Scan for the cell matching the given text and deliver its [X, Y] coordinate at center. 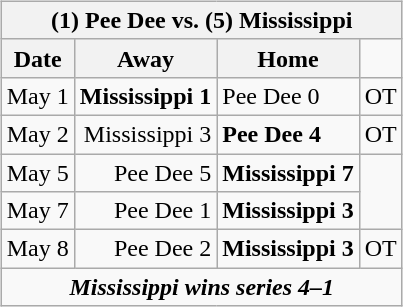
Pee Dee 5 [145, 173]
Mississippi wins series 4–1 [202, 287]
Pee Dee 4 [288, 134]
Home [288, 58]
(1) Pee Dee vs. (5) Mississippi [202, 20]
Away [145, 58]
May 1 [38, 96]
May 5 [38, 173]
Pee Dee 0 [288, 96]
Date [38, 58]
May 2 [38, 134]
Mississippi 1 [145, 96]
Pee Dee 1 [145, 211]
May 8 [38, 249]
May 7 [38, 211]
Mississippi 7 [288, 173]
Pee Dee 2 [145, 249]
